Capture the cell that displays the provided text and extract its [x, y] central coordinate. 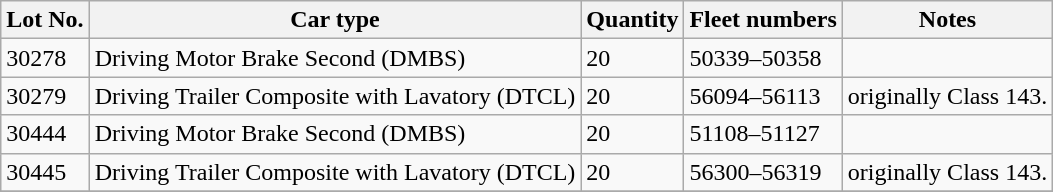
Car type [335, 20]
30279 [45, 96]
56094–56113 [763, 96]
30278 [45, 58]
Quantity [632, 20]
Fleet numbers [763, 20]
56300–56319 [763, 172]
30445 [45, 172]
30444 [45, 134]
Lot No. [45, 20]
51108–51127 [763, 134]
Notes [947, 20]
50339–50358 [763, 58]
